Identify which cell holds the provided text, then report its [X, Y] central coordinate. 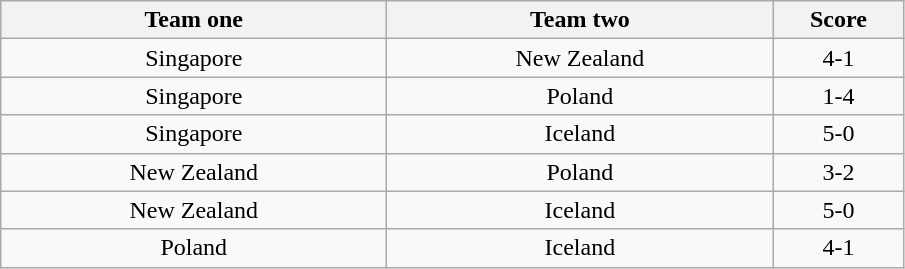
1-4 [838, 96]
Team two [580, 20]
3-2 [838, 172]
Team one [194, 20]
Score [838, 20]
